Return the (x, y) coordinate for the center point of the cell that contains the specified text.  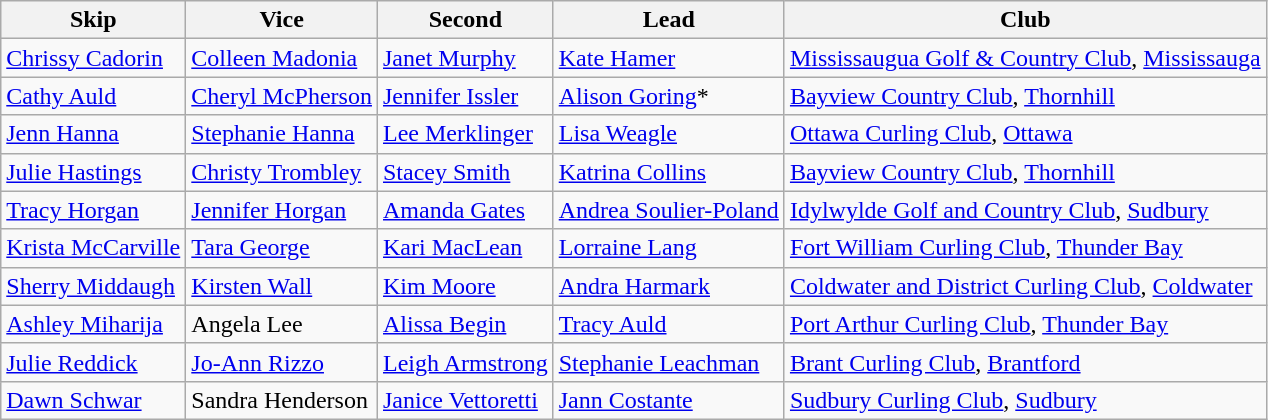
Angela Lee (282, 324)
Katrina Collins (668, 172)
Cathy Auld (94, 96)
Vice (282, 20)
Jenn Hanna (94, 134)
Lorraine Lang (668, 248)
Jo-Ann Rizzo (282, 362)
Stacey Smith (465, 172)
Tracy Horgan (94, 210)
Coldwater and District Curling Club, Coldwater (1025, 286)
Leigh Armstrong (465, 362)
Mississaugua Golf & Country Club, Mississauga (1025, 58)
Stephanie Hanna (282, 134)
Jann Costante (668, 400)
Stephanie Leachman (668, 362)
Tracy Auld (668, 324)
Kate Hamer (668, 58)
Kim Moore (465, 286)
Tara George (282, 248)
Sandra Henderson (282, 400)
Kirsten Wall (282, 286)
Lee Merklinger (465, 134)
Lead (668, 20)
Janice Vettoretti (465, 400)
Skip (94, 20)
Brant Curling Club, Brantford (1025, 362)
Julie Hastings (94, 172)
Lisa Weagle (668, 134)
Fort William Curling Club, Thunder Bay (1025, 248)
Colleen Madonia (282, 58)
Sherry Middaugh (94, 286)
Jennifer Issler (465, 96)
Amanda Gates (465, 210)
Alison Goring* (668, 96)
Kari MacLean (465, 248)
Krista McCarville (94, 248)
Andrea Soulier-Poland (668, 210)
Jennifer Horgan (282, 210)
Sudbury Curling Club, Sudbury (1025, 400)
Cheryl McPherson (282, 96)
Club (1025, 20)
Andra Harmark (668, 286)
Dawn Schwar (94, 400)
Julie Reddick (94, 362)
Christy Trombley (282, 172)
Janet Murphy (465, 58)
Second (465, 20)
Ashley Miharija (94, 324)
Ottawa Curling Club, Ottawa (1025, 134)
Alissa Begin (465, 324)
Idylwylde Golf and Country Club, Sudbury (1025, 210)
Chrissy Cadorin (94, 58)
Port Arthur Curling Club, Thunder Bay (1025, 324)
